Return [x, y] of the center of cell containing provided text 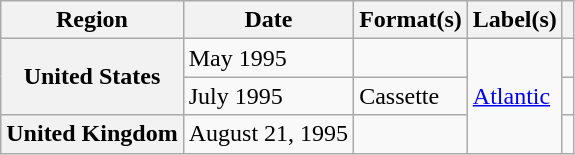
May 1995 [268, 58]
August 21, 1995 [268, 134]
Format(s) [411, 20]
United States [92, 77]
July 1995 [268, 96]
Region [92, 20]
United Kingdom [92, 134]
Cassette [411, 96]
Atlantic [514, 96]
Label(s) [514, 20]
Date [268, 20]
